For the text-containing cell, return its midpoint in [X, Y] coordinate format. 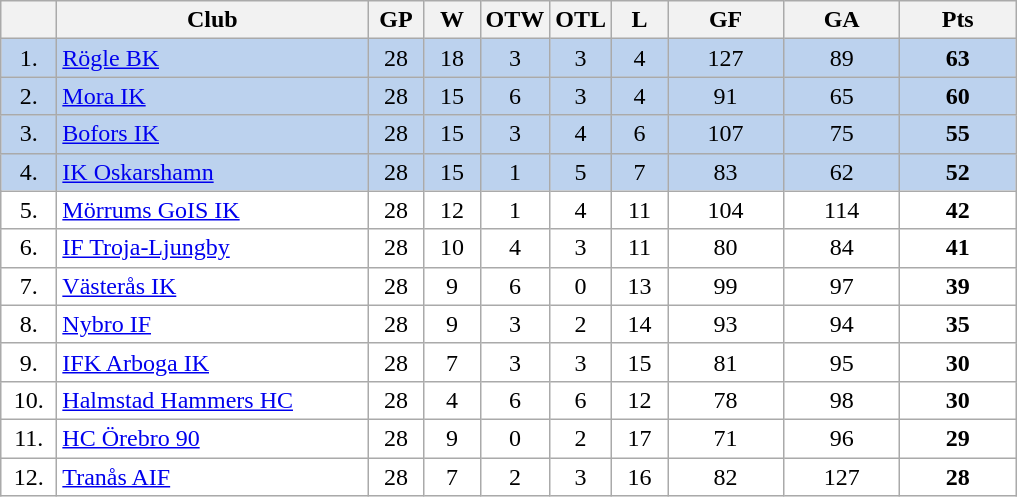
83 [726, 172]
55 [958, 134]
107 [726, 134]
HC Örebro 90 [212, 438]
IK Oskarshamn [212, 172]
42 [958, 210]
52 [958, 172]
10. [29, 400]
96 [842, 438]
4. [29, 172]
13 [640, 286]
71 [726, 438]
7. [29, 286]
GA [842, 20]
3. [29, 134]
29 [958, 438]
97 [842, 286]
84 [842, 248]
OTL [581, 20]
Halmstad Hammers HC [212, 400]
82 [726, 477]
80 [726, 248]
11. [29, 438]
IFK Arboga IK [212, 362]
Tranås AIF [212, 477]
Mörrums GoIS IK [212, 210]
99 [726, 286]
GF [726, 20]
6. [29, 248]
18 [452, 58]
63 [958, 58]
75 [842, 134]
16 [640, 477]
9. [29, 362]
104 [726, 210]
91 [726, 96]
Mora IK [212, 96]
L [640, 20]
65 [842, 96]
39 [958, 286]
98 [842, 400]
IF Troja-Ljungby [212, 248]
93 [726, 324]
78 [726, 400]
Pts [958, 20]
1. [29, 58]
60 [958, 96]
41 [958, 248]
W [452, 20]
35 [958, 324]
8. [29, 324]
10 [452, 248]
OTW [515, 20]
Västerås IK [212, 286]
81 [726, 362]
Nybro IF [212, 324]
Club [212, 20]
95 [842, 362]
94 [842, 324]
12. [29, 477]
5 [581, 172]
62 [842, 172]
2. [29, 96]
17 [640, 438]
GP [396, 20]
114 [842, 210]
Bofors IK [212, 134]
14 [640, 324]
89 [842, 58]
5. [29, 210]
Rögle BK [212, 58]
